Return the [X, Y] coordinate for the center point of the cell that contains the specified text.  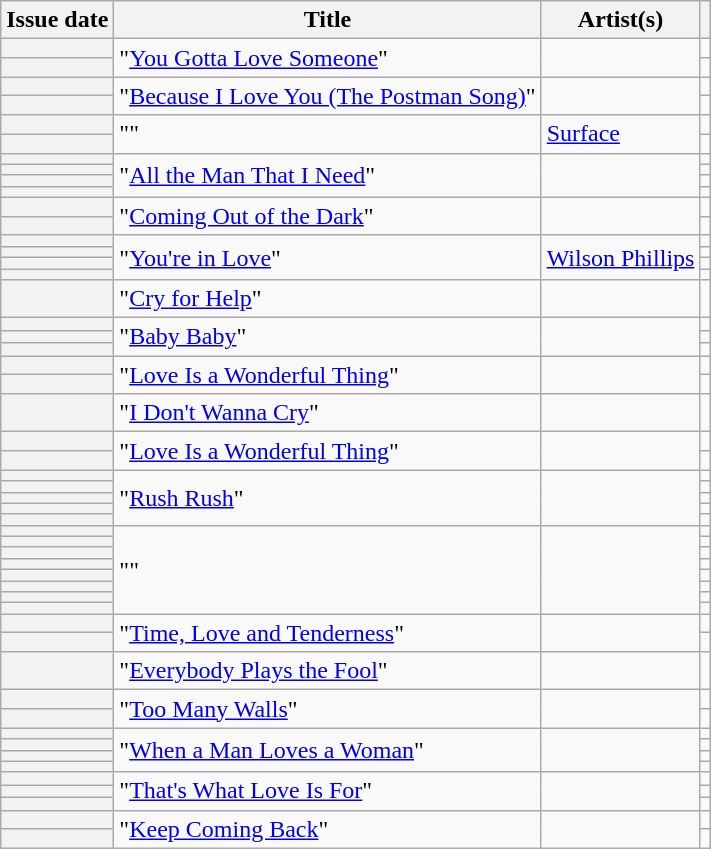
"Keep Coming Back" [328, 829]
"Cry for Help" [328, 299]
"That's What Love Is For" [328, 791]
"Coming Out of the Dark" [328, 216]
Issue date [58, 20]
"Everybody Plays the Fool" [328, 671]
"Too Many Walls" [328, 709]
"You're in Love" [328, 257]
"Because I Love You (The Postman Song)" [328, 96]
"Rush Rush" [328, 498]
"When a Man Loves a Woman" [328, 750]
Artist(s) [620, 20]
"All the Man That I Need" [328, 175]
"Time, Love and Tenderness" [328, 633]
Surface [620, 134]
"I Don't Wanna Cry" [328, 413]
"You Gotta Love Someone" [328, 58]
Wilson Phillips [620, 257]
Title [328, 20]
"Baby Baby" [328, 337]
